Return the [x, y] coordinate for the center point of the cell that contains the specified text.  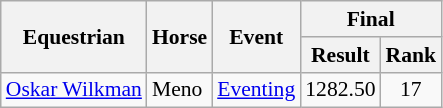
Rank [412, 55]
Result [340, 55]
Equestrian [74, 36]
17 [412, 90]
Horse [180, 36]
Event [256, 36]
Eventing [256, 90]
1282.50 [340, 90]
Meno [180, 90]
Final [370, 19]
Oskar Wilkman [74, 90]
